Search for the cell housing the specified text and yield its [x, y] center coordinate. 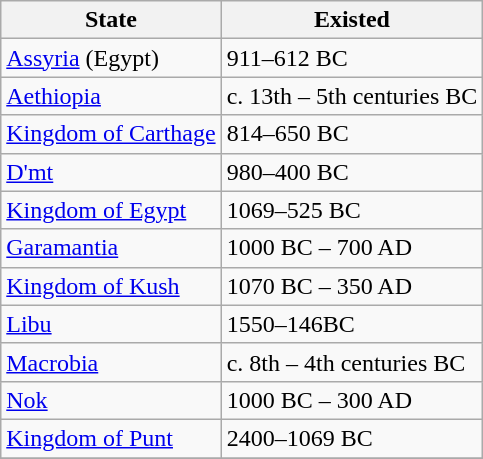
Existed [352, 20]
1000 BC – 300 AD [352, 400]
Kingdom of Kush [111, 286]
911–612 BC [352, 58]
Kingdom of Egypt [111, 210]
c. 13th – 5th centuries BC [352, 96]
1070 BC – 350 AD [352, 286]
814–650 BC [352, 134]
Kingdom of Carthage [111, 134]
1550–146BC [352, 324]
1000 BC – 700 AD [352, 248]
State [111, 20]
Kingdom of Punt [111, 438]
c. 8th – 4th centuries BC [352, 362]
Assyria (Egypt) [111, 58]
980–400 BC [352, 172]
D'mt [111, 172]
Macrobia [111, 362]
Nok [111, 400]
Libu [111, 324]
1069–525 BC [352, 210]
Garamantia [111, 248]
2400–1069 BC [352, 438]
Aethiopia [111, 96]
